Capture the cell that displays the provided text and extract its (x, y) central coordinate. 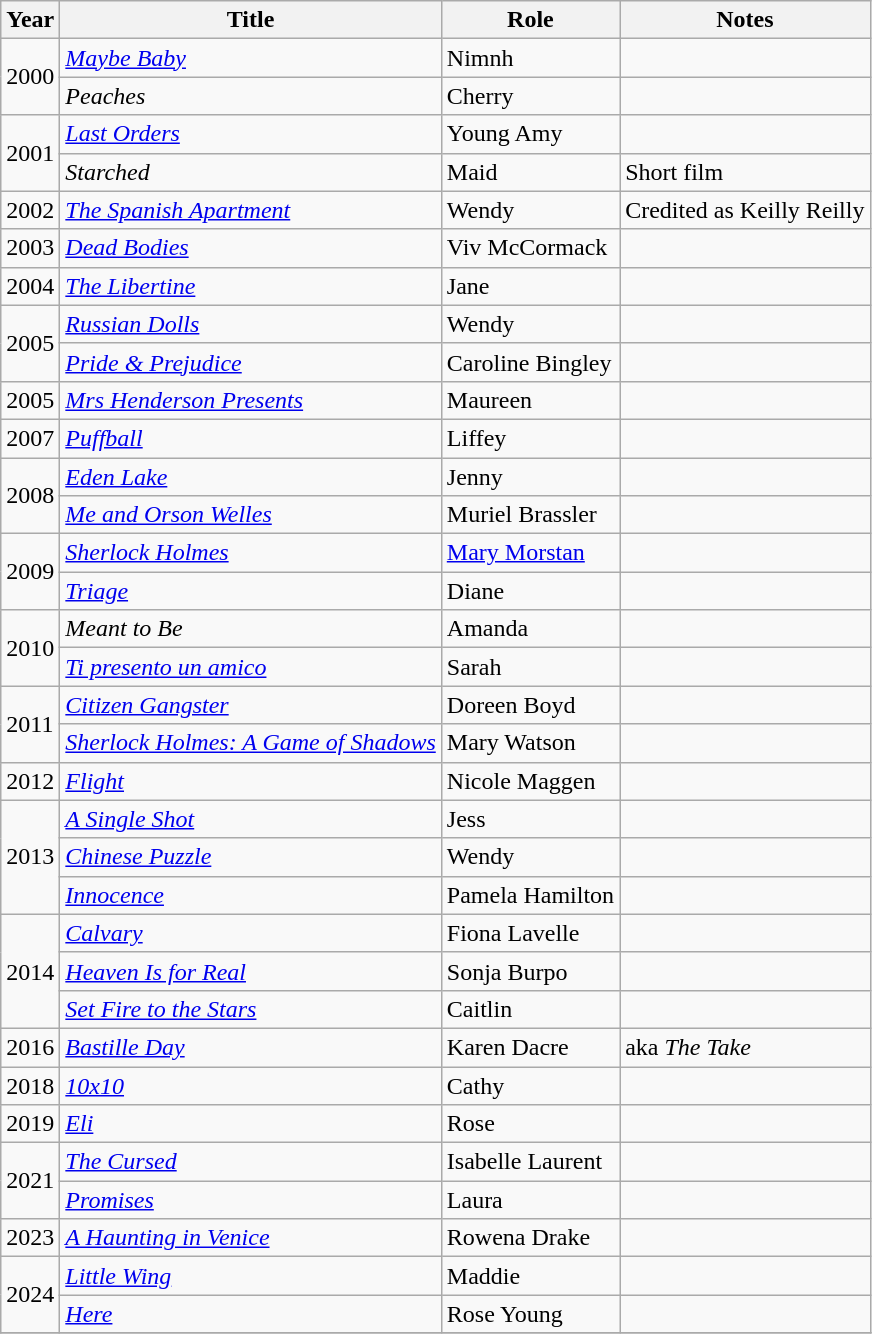
Mary Morstan (530, 553)
Rose (530, 1124)
Isabelle Laurent (530, 1162)
Short film (745, 172)
Jess (530, 819)
Sonja Burpo (530, 971)
2016 (30, 1047)
Sherlock Holmes (250, 553)
Promises (250, 1200)
Diane (530, 591)
Dead Bodies (250, 248)
The Cursed (250, 1162)
Maureen (530, 400)
Liffey (530, 438)
2000 (30, 77)
Little Wing (250, 1276)
Nicole Maggen (530, 781)
Flight (250, 781)
Heaven Is for Real (250, 971)
Nimnh (530, 58)
Rowena Drake (530, 1238)
The Spanish Apartment (250, 210)
2012 (30, 781)
2004 (30, 286)
Cathy (530, 1085)
Pride & Prejudice (250, 362)
2013 (30, 857)
2009 (30, 572)
Cherry (530, 96)
2003 (30, 248)
Russian Dolls (250, 324)
Puffball (250, 438)
Calvary (250, 933)
Ti presento un amico (250, 667)
Meant to Be (250, 629)
Muriel Brassler (530, 515)
2002 (30, 210)
2014 (30, 971)
Title (250, 20)
Jane (530, 286)
Triage (250, 591)
The Libertine (250, 286)
Viv McCormack (530, 248)
Amanda (530, 629)
Fiona Lavelle (530, 933)
Maybe Baby (250, 58)
Chinese Puzzle (250, 857)
2010 (30, 648)
Peaches (250, 96)
2001 (30, 153)
Notes (745, 20)
Doreen Boyd (530, 705)
Role (530, 20)
2018 (30, 1085)
Laura (530, 1200)
Last Orders (250, 134)
Karen Dacre (530, 1047)
Eli (250, 1124)
Sarah (530, 667)
A Haunting in Venice (250, 1238)
aka The Take (745, 1047)
Set Fire to the Stars (250, 1009)
Year (30, 20)
Here (250, 1314)
Starched (250, 172)
Caitlin (530, 1009)
2011 (30, 724)
2021 (30, 1181)
Maid (530, 172)
2019 (30, 1124)
Citizen Gangster (250, 705)
Credited as Keilly Reilly (745, 210)
Mary Watson (530, 743)
10x10 (250, 1085)
Maddie (530, 1276)
2024 (30, 1295)
Me and Orson Welles (250, 515)
Rose Young (530, 1314)
Innocence (250, 895)
2007 (30, 438)
Bastille Day (250, 1047)
Caroline Bingley (530, 362)
Eden Lake (250, 477)
Sherlock Holmes: A Game of Shadows (250, 743)
Pamela Hamilton (530, 895)
2023 (30, 1238)
Mrs Henderson Presents (250, 400)
2008 (30, 496)
A Single Shot (250, 819)
Jenny (530, 477)
Young Amy (530, 134)
